Capture the cell that displays the provided text and extract its (x, y) central coordinate. 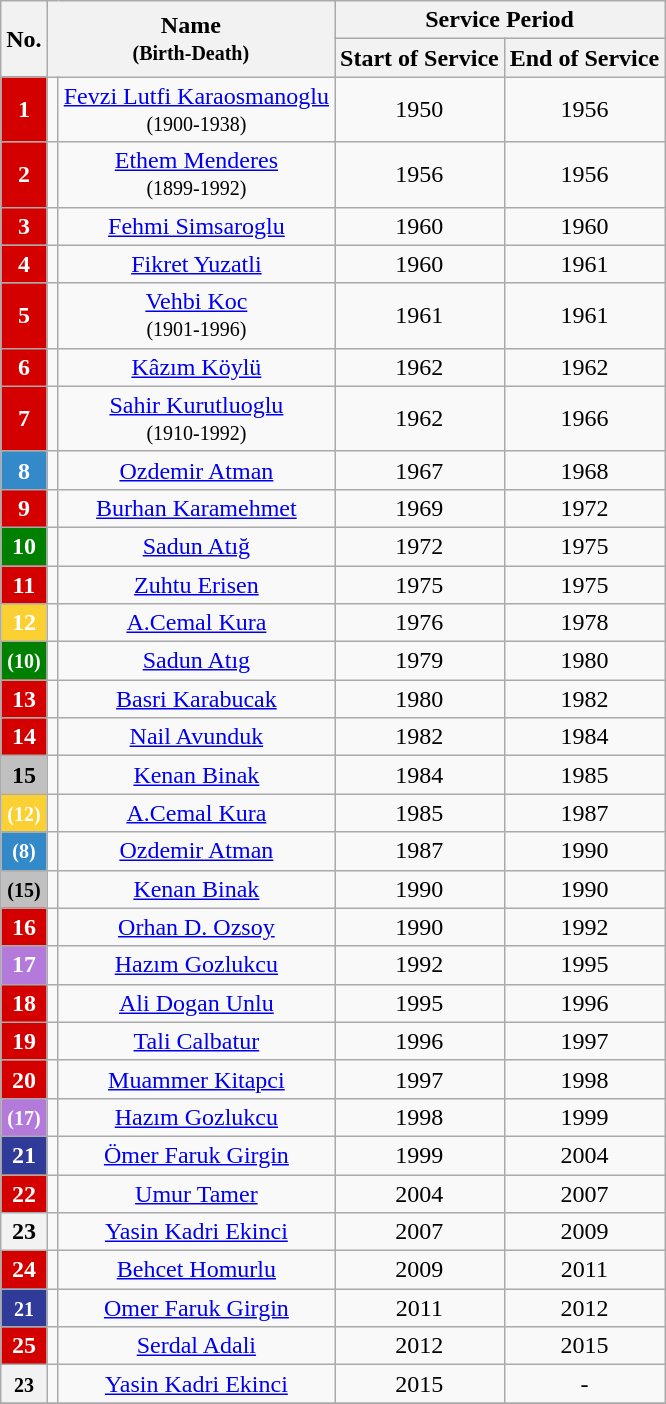
Zuhtu Erisen (196, 585)
Serdal Adali (196, 1346)
2 (24, 174)
Sadun Atığ (196, 546)
5 (24, 316)
(17) (24, 1117)
Orhan D. Ozsoy (196, 927)
Name(Birth-Death) (190, 39)
1979 (420, 661)
Tali Calbatur (196, 1041)
Ethem Menderes (1899-1992) (196, 174)
No. (24, 39)
10 (24, 546)
17 (24, 965)
7 (24, 418)
Ali Dogan Unlu (196, 1003)
Service Period (500, 20)
1967 (420, 470)
12 (24, 623)
3 (24, 226)
1968 (584, 470)
Ömer Faruk Girgin (196, 1155)
1950 (420, 110)
14 (24, 737)
End of Service (584, 58)
24 (24, 1270)
1966 (584, 418)
20 (24, 1079)
Muammer Kitapci (196, 1079)
19 (24, 1041)
18 (24, 1003)
25 (24, 1346)
11 (24, 585)
Kâzım Köylü (196, 367)
1976 (420, 623)
Vehbi Koc (1901-1996) (196, 316)
1 (24, 110)
(8) (24, 851)
(15) (24, 889)
Umur Tamer (196, 1193)
4 (24, 264)
- (584, 1384)
Fikret Yuzatli (196, 264)
Sahir Kurutluoglu (1910-1992) (196, 418)
16 (24, 927)
1969 (420, 508)
15 (24, 775)
Start of Service (420, 58)
Basri Karabucak (196, 699)
9 (24, 508)
Behcet Homurlu (196, 1270)
1978 (584, 623)
Omer Faruk Girgin (196, 1308)
(10) (24, 661)
Burhan Karamehmet (196, 508)
13 (24, 699)
Fehmi Simsaroglu (196, 226)
22 (24, 1193)
6 (24, 367)
8 (24, 470)
Nail Avunduk (196, 737)
Fevzi Lutfi Karaosmanoglu (1900-1938) (196, 110)
(12) (24, 813)
Sadun Atıg (196, 661)
